Return (X, Y) of the center of cell containing provided text 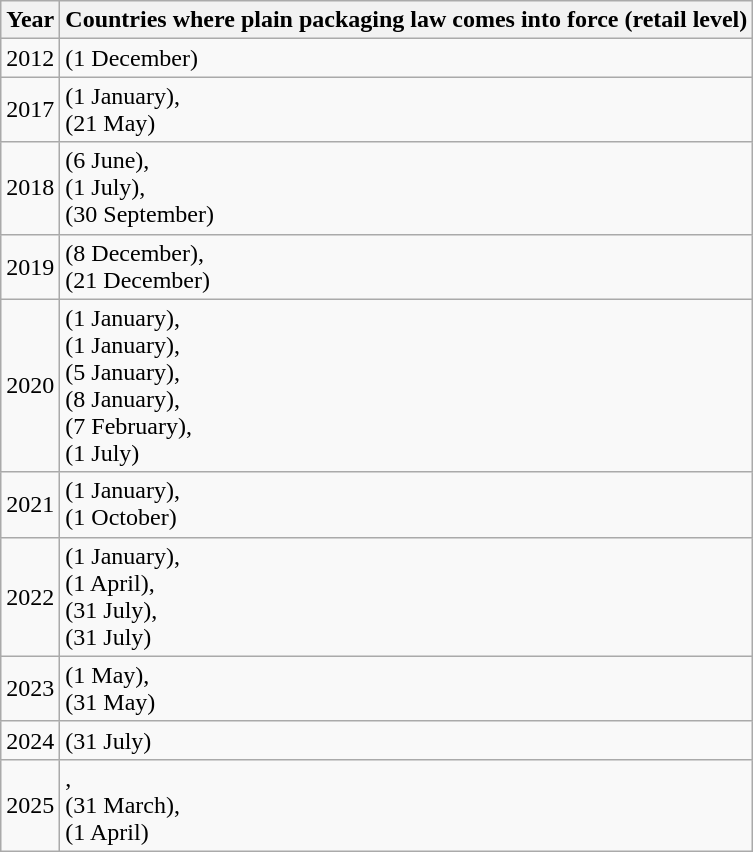
(1 May), (31 May) (406, 688)
2017 (30, 110)
(1 January), (1 April), (31 July), (31 July) (406, 596)
(31 July) (406, 740)
(1 January), (21 May) (406, 110)
(1 January), (1 January), (5 January), (8 January), (7 February), (1 July) (406, 386)
(8 December), (21 December) (406, 266)
2025 (30, 805)
(1 January), (1 October) (406, 504)
2020 (30, 386)
2019 (30, 266)
2012 (30, 58)
(6 June), (1 July), (30 September) (406, 188)
2022 (30, 596)
2024 (30, 740)
2021 (30, 504)
(1 December) (406, 58)
, (31 March), (1 April) (406, 805)
Countries where plain packaging law comes into force (retail level) (406, 20)
Year (30, 20)
2018 (30, 188)
2023 (30, 688)
